Output the [X, Y] coordinate of the center of the cell containing the given text.  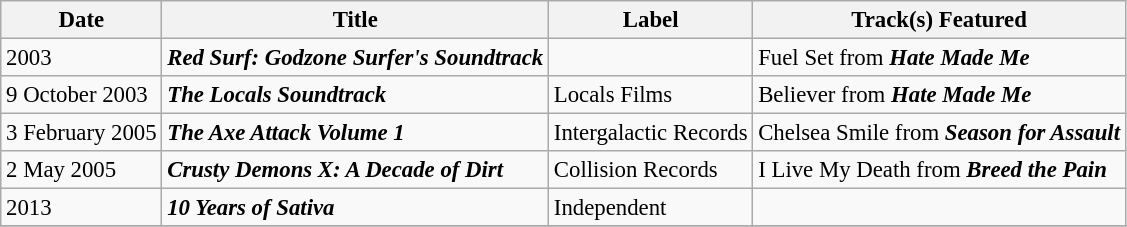
Track(s) Featured [939, 20]
Intergalactic Records [651, 133]
Date [82, 20]
Collision Records [651, 170]
Crusty Demons X: A Decade of Dirt [356, 170]
Label [651, 20]
2 May 2005 [82, 170]
The Axe Attack Volume 1 [356, 133]
Red Surf: Godzone Surfer's Soundtrack [356, 58]
10 Years of Sativa [356, 208]
Believer from Hate Made Me [939, 95]
Locals Films [651, 95]
2003 [82, 58]
9 October 2003 [82, 95]
Fuel Set from Hate Made Me [939, 58]
2013 [82, 208]
Title [356, 20]
Independent [651, 208]
3 February 2005 [82, 133]
I Live My Death from Breed the Pain [939, 170]
Chelsea Smile from Season for Assault [939, 133]
The Locals Soundtrack [356, 95]
